Provide the (X, Y) coordinate of the cell's center where the given text is located.  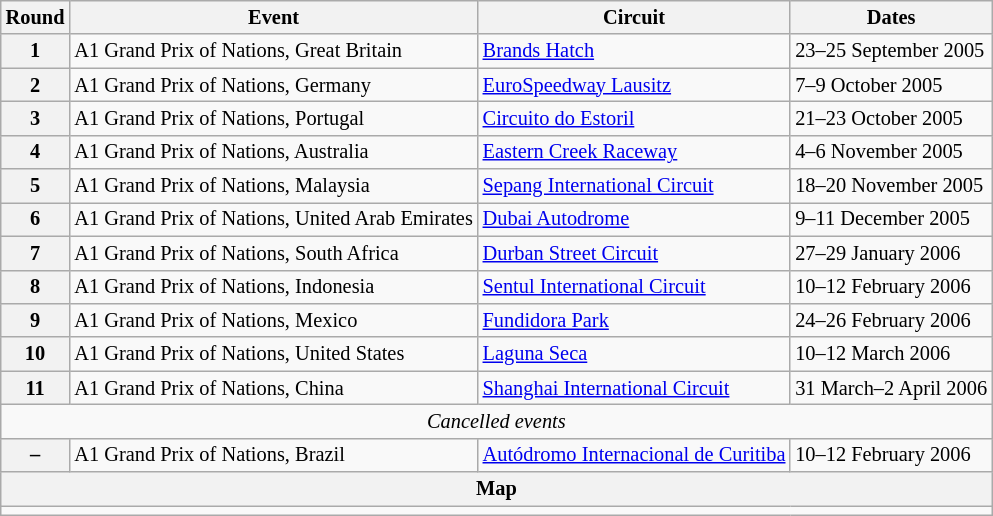
A1 Grand Prix of Nations, Malaysia (273, 186)
Fundidora Park (634, 320)
– (36, 455)
10 (36, 354)
Event (273, 17)
3 (36, 118)
A1 Grand Prix of Nations, Brazil (273, 455)
31 March–2 April 2006 (891, 388)
2 (36, 85)
A1 Grand Prix of Nations, China (273, 388)
Autódromo Internacional de Curitiba (634, 455)
Dubai Autodrome (634, 219)
27–29 January 2006 (891, 253)
11 (36, 388)
A1 Grand Prix of Nations, Mexico (273, 320)
6 (36, 219)
7 (36, 253)
8 (36, 287)
4–6 November 2005 (891, 152)
1 (36, 51)
Circuito do Estoril (634, 118)
A1 Grand Prix of Nations, Great Britain (273, 51)
7–9 October 2005 (891, 85)
Round (36, 17)
A1 Grand Prix of Nations, Indonesia (273, 287)
9 (36, 320)
10–12 March 2006 (891, 354)
Brands Hatch (634, 51)
A1 Grand Prix of Nations, United States (273, 354)
21–23 October 2005 (891, 118)
9–11 December 2005 (891, 219)
5 (36, 186)
Durban Street Circuit (634, 253)
A1 Grand Prix of Nations, South Africa (273, 253)
Eastern Creek Raceway (634, 152)
Shanghai International Circuit (634, 388)
Sepang International Circuit (634, 186)
Cancelled events (496, 421)
EuroSpeedway Lausitz (634, 85)
18–20 November 2005 (891, 186)
4 (36, 152)
Laguna Seca (634, 354)
Circuit (634, 17)
Dates (891, 17)
Map (496, 489)
24–26 February 2006 (891, 320)
23–25 September 2005 (891, 51)
A1 Grand Prix of Nations, Germany (273, 85)
A1 Grand Prix of Nations, United Arab Emirates (273, 219)
Sentul International Circuit (634, 287)
A1 Grand Prix of Nations, Portugal (273, 118)
A1 Grand Prix of Nations, Australia (273, 152)
